Find where the given text appears and provide that cell's center as (x, y) coordinate. 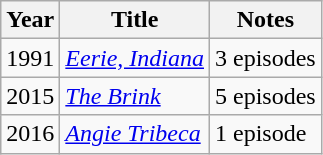
1 episode (266, 134)
5 episodes (266, 96)
2015 (30, 96)
2016 (30, 134)
1991 (30, 58)
The Brink (135, 96)
3 episodes (266, 58)
Eerie, Indiana (135, 58)
Title (135, 20)
Notes (266, 20)
Year (30, 20)
Angie Tribeca (135, 134)
